Capture the cell that displays the provided text and extract its (x, y) central coordinate. 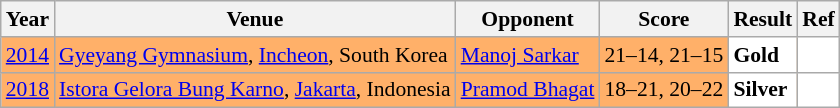
Gyeyang Gymnasium, Incheon, South Korea (255, 55)
Venue (255, 19)
Gold (762, 55)
Ref (818, 19)
Istora Gelora Bung Karno, Jakarta, Indonesia (255, 90)
2014 (28, 55)
2018 (28, 90)
Score (664, 19)
Manoj Sarkar (528, 55)
Year (28, 19)
18–21, 20–22 (664, 90)
Silver (762, 90)
Pramod Bhagat (528, 90)
Opponent (528, 19)
Result (762, 19)
21–14, 21–15 (664, 55)
